Detect which cell encompasses the target text, then output its [x, y] center coordinate. 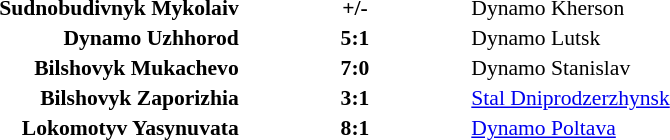
5:1 [356, 38]
7:0 [356, 68]
3:1 [356, 98]
